Locate the cell with the specified text and output its (X, Y) center coordinate. 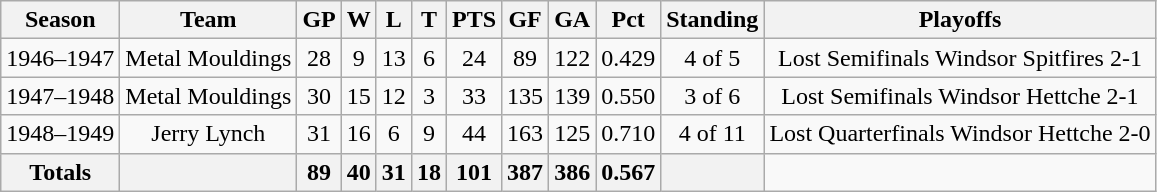
135 (526, 96)
33 (474, 96)
122 (572, 58)
13 (394, 58)
24 (474, 58)
GF (526, 20)
4 of 11 (712, 134)
386 (572, 172)
387 (526, 172)
L (394, 20)
GA (572, 20)
44 (474, 134)
28 (319, 58)
163 (526, 134)
Season (60, 20)
PTS (474, 20)
Playoffs (960, 20)
139 (572, 96)
12 (394, 96)
Pct (628, 20)
W (358, 20)
3 of 6 (712, 96)
3 (428, 96)
1947–1948 (60, 96)
1948–1949 (60, 134)
101 (474, 172)
0.429 (628, 58)
15 (358, 96)
Team (208, 20)
T (428, 20)
Jerry Lynch (208, 134)
4 of 5 (712, 58)
0.567 (628, 172)
125 (572, 134)
Lost Quarterfinals Windsor Hettche 2-0 (960, 134)
40 (358, 172)
1946–1947 (60, 58)
0.550 (628, 96)
Lost Semifinals Windsor Hettche 2-1 (960, 96)
30 (319, 96)
Lost Semifinals Windsor Spitfires 2-1 (960, 58)
GP (319, 20)
Totals (60, 172)
16 (358, 134)
18 (428, 172)
0.710 (628, 134)
Standing (712, 20)
